Provide the [X, Y] coordinate of the cell's center where the given text is located.  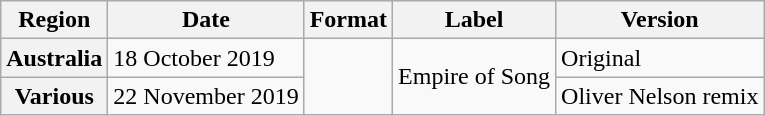
Format [348, 20]
18 October 2019 [206, 58]
Australia [54, 58]
Version [660, 20]
Date [206, 20]
Oliver Nelson remix [660, 96]
Various [54, 96]
Original [660, 58]
Empire of Song [474, 77]
Region [54, 20]
Label [474, 20]
22 November 2019 [206, 96]
